Output the (X, Y) coordinate of the center of the cell containing the given text.  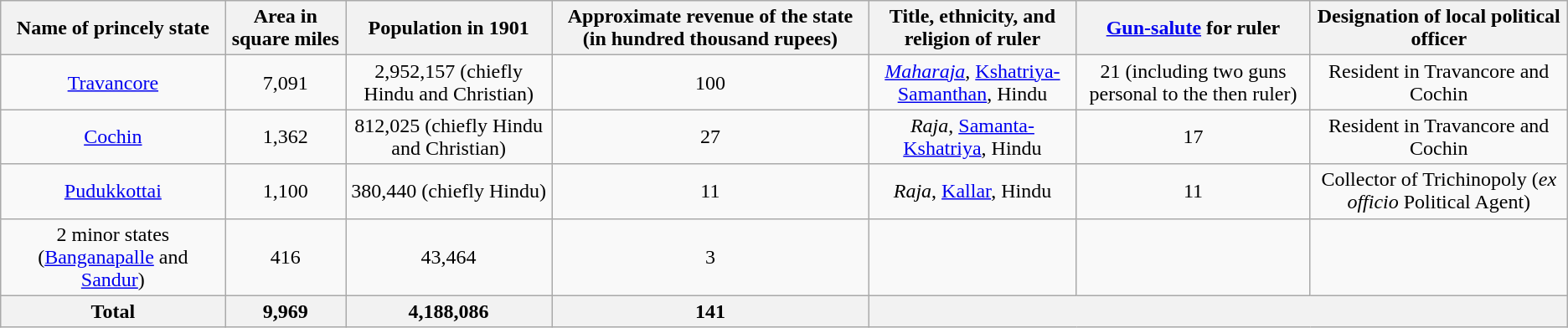
21 (including two guns personal to the then ruler) (1193, 82)
2,952,157 (chiefly Hindu and Christian) (449, 82)
380,440 (chiefly Hindu) (449, 191)
100 (710, 82)
Raja, Kallar, Hindu (972, 191)
141 (710, 311)
Total (113, 311)
9,969 (286, 311)
4,188,086 (449, 311)
Designation of local political officer (1439, 28)
812,025 (chiefly Hindu and Christian) (449, 137)
1,100 (286, 191)
17 (1193, 137)
7,091 (286, 82)
Area in square miles (286, 28)
Maharaja, Kshatriya-Samanthan, Hindu (972, 82)
Name of princely state (113, 28)
27 (710, 137)
Cochin (113, 137)
Population in 1901 (449, 28)
Raja, Samanta-Kshatriya, Hindu (972, 137)
Title, ethnicity, and religion of ruler (972, 28)
Approximate revenue of the state (in hundred thousand rupees) (710, 28)
1,362 (286, 137)
Pudukkottai (113, 191)
Gun-salute for ruler (1193, 28)
416 (286, 257)
3 (710, 257)
Collector of Trichinopoly (ex officio Political Agent) (1439, 191)
Travancore (113, 82)
2 minor states (Banganapalle and Sandur) (113, 257)
43,464 (449, 257)
